Scan for the cell matching the given text and deliver its [x, y] coordinate at center. 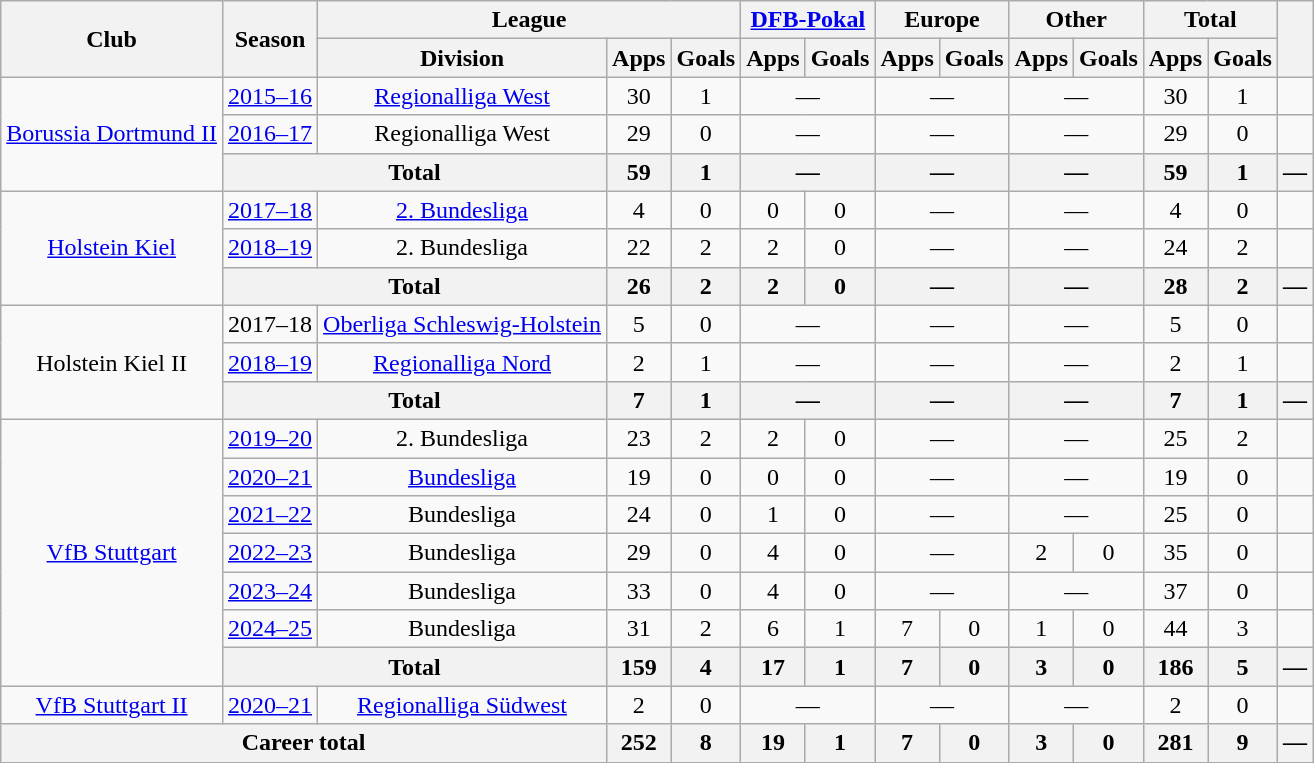
2022–23 [270, 553]
VfB Stuttgart II [112, 705]
252 [639, 743]
Season [270, 39]
Division [462, 58]
8 [706, 743]
2015–16 [270, 96]
Club [112, 39]
2023–24 [270, 591]
35 [1175, 553]
League [530, 20]
2021–22 [270, 515]
28 [1175, 286]
31 [639, 629]
Europe [942, 20]
159 [639, 667]
9 [1243, 743]
VfB Stuttgart [112, 552]
2016–17 [270, 134]
DFB-Pokal [808, 20]
Holstein Kiel II [112, 362]
Borussia Dortmund II [112, 134]
Career total [304, 743]
23 [639, 438]
37 [1175, 591]
281 [1175, 743]
44 [1175, 629]
Regionalliga Südwest [462, 705]
2024–25 [270, 629]
Regionalliga Nord [462, 362]
186 [1175, 667]
33 [639, 591]
2019–20 [270, 438]
Other [1076, 20]
Oberliga Schleswig-Holstein [462, 324]
22 [639, 248]
Holstein Kiel [112, 248]
17 [773, 667]
26 [639, 286]
6 [773, 629]
